Extract the [x, y] coordinate from the center of the cell holding the provided text.  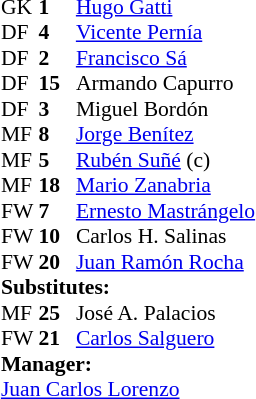
Mario Zanabria [166, 185]
Rubén Suñé (c) [166, 160]
3 [57, 109]
4 [57, 33]
2 [57, 58]
Ernesto Mastrángelo [166, 211]
5 [57, 160]
Carlos Salguero [166, 339]
7 [57, 211]
25 [57, 313]
20 [57, 262]
Jorge Benítez [166, 135]
Francisco Sá [166, 58]
Armando Capurro [166, 83]
Substitutes: [128, 287]
Juan Ramón Rocha [166, 262]
15 [57, 83]
Miguel Bordón [166, 109]
Manager: [128, 364]
Vicente Pernía [166, 33]
18 [57, 185]
Carlos H. Salinas [166, 237]
10 [57, 237]
21 [57, 339]
José A. Palacios [166, 313]
8 [57, 135]
